Detect which cell encompasses the target text, then output its (x, y) center coordinate. 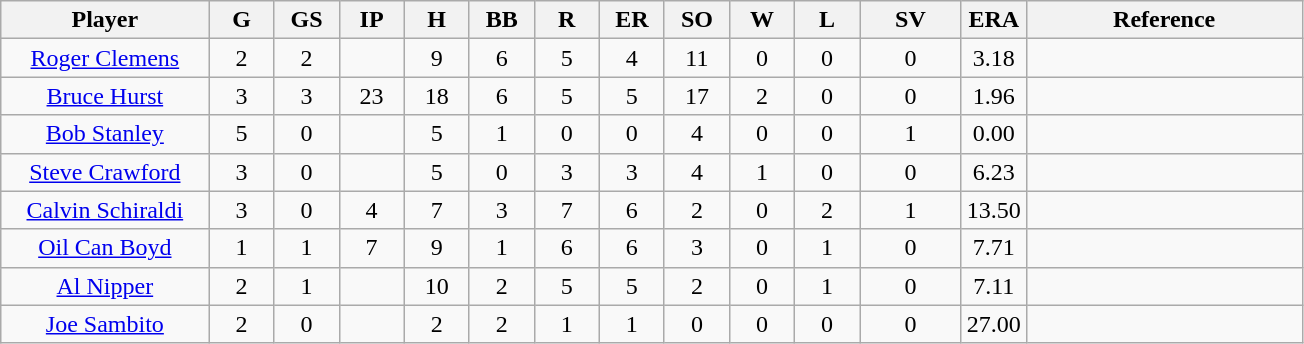
Bob Stanley (105, 134)
Bruce Hurst (105, 96)
Player (105, 20)
R (566, 20)
13.50 (994, 210)
Joe Sambito (105, 324)
IP (372, 20)
ER (632, 20)
11 (696, 58)
Roger Clemens (105, 58)
7.71 (994, 248)
L (828, 20)
10 (436, 286)
23 (372, 96)
GS (306, 20)
7.11 (994, 286)
3.18 (994, 58)
H (436, 20)
Steve Crawford (105, 172)
SO (696, 20)
BB (502, 20)
Reference (1164, 20)
ERA (994, 20)
6.23 (994, 172)
W (762, 20)
Al Nipper (105, 286)
Oil Can Boyd (105, 248)
0.00 (994, 134)
1.96 (994, 96)
Calvin Schiraldi (105, 210)
18 (436, 96)
17 (696, 96)
27.00 (994, 324)
SV (911, 20)
G (242, 20)
